Search for the cell housing the specified text and yield its [X, Y] center coordinate. 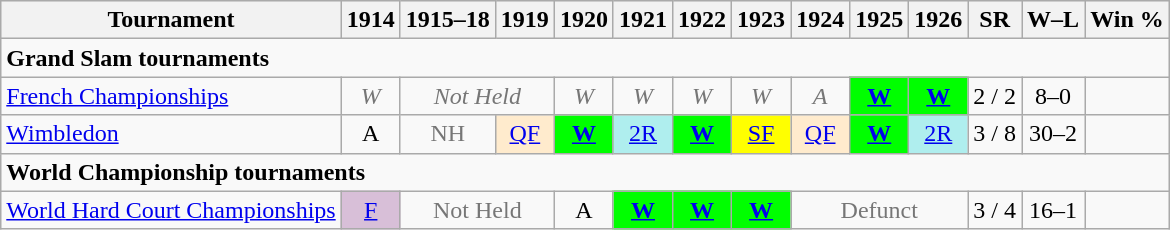
1925 [880, 20]
16–1 [1054, 210]
1920 [584, 20]
Defunct [880, 210]
1921 [642, 20]
World Championship tournaments [586, 172]
1923 [762, 20]
Win % [1128, 20]
1924 [820, 20]
30–2 [1054, 134]
French Championships [171, 96]
F [370, 210]
2 / 2 [995, 96]
Tournament [171, 20]
3 / 4 [995, 210]
8–0 [1054, 96]
Wimbledon [171, 134]
World Hard Court Championships [171, 210]
1915–18 [448, 20]
1914 [370, 20]
Grand Slam tournaments [586, 58]
W–L [1054, 20]
1922 [702, 20]
SF [762, 134]
1919 [524, 20]
SR [995, 20]
3 / 8 [995, 134]
1926 [938, 20]
NH [448, 134]
